Find where the given text appears and provide that cell's center as [x, y] coordinate. 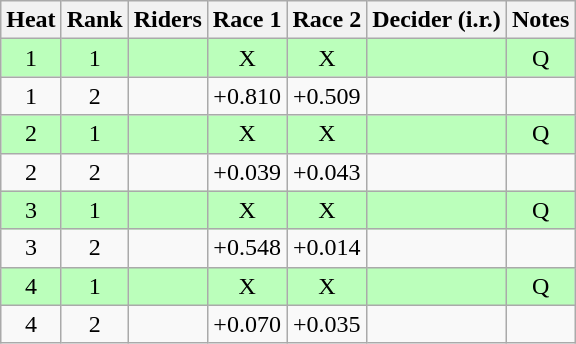
Rank [94, 20]
Notes [540, 20]
+0.509 [327, 96]
+0.039 [247, 172]
Riders [168, 20]
+0.014 [327, 248]
+0.548 [247, 248]
+0.070 [247, 324]
+0.035 [327, 324]
Decider (i.r.) [437, 20]
Race 2 [327, 20]
+0.043 [327, 172]
+0.810 [247, 96]
Race 1 [247, 20]
Heat [31, 20]
